Return the [x, y] coordinate for the center point of the cell that contains the specified text.  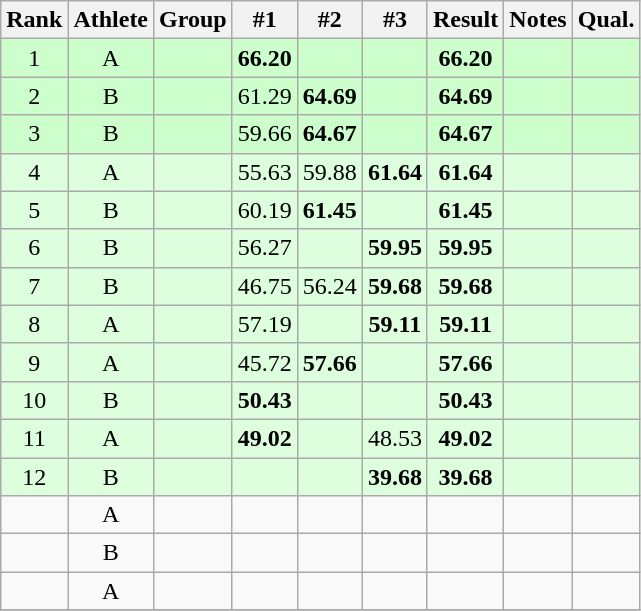
45.72 [264, 362]
59.88 [330, 172]
8 [34, 324]
9 [34, 362]
60.19 [264, 210]
48.53 [394, 438]
55.63 [264, 172]
6 [34, 248]
1 [34, 58]
#3 [394, 20]
57.19 [264, 324]
#2 [330, 20]
3 [34, 134]
61.29 [264, 96]
7 [34, 286]
10 [34, 400]
2 [34, 96]
12 [34, 477]
5 [34, 210]
Result [465, 20]
56.24 [330, 286]
Group [194, 20]
46.75 [264, 286]
Athlete [111, 20]
4 [34, 172]
Qual. [606, 20]
59.66 [264, 134]
#1 [264, 20]
56.27 [264, 248]
Notes [538, 20]
11 [34, 438]
Rank [34, 20]
